Scan for the cell matching the given text and deliver its (X, Y) coordinate at center. 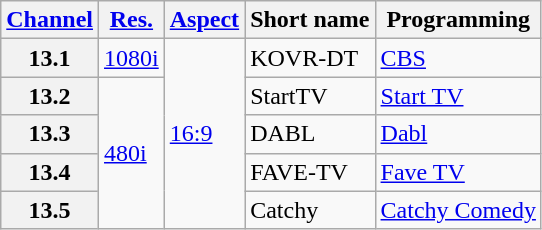
13.4 (50, 172)
13.1 (50, 58)
Programming (458, 20)
13.3 (50, 134)
Dabl (458, 134)
StartTV (310, 96)
Channel (50, 20)
FAVE-TV (310, 172)
Res. (132, 20)
16:9 (204, 134)
Catchy Comedy (458, 210)
480i (132, 153)
Start TV (458, 96)
13.5 (50, 210)
CBS (458, 58)
Fave TV (458, 172)
1080i (132, 58)
Catchy (310, 210)
DABL (310, 134)
Aspect (204, 20)
Short name (310, 20)
KOVR-DT (310, 58)
13.2 (50, 96)
